Output the [x, y] coordinate of the center of the cell containing the given text.  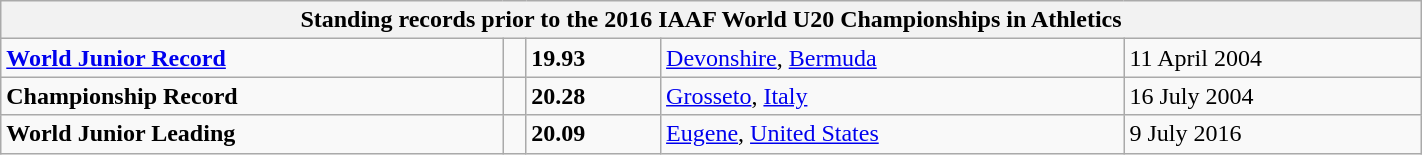
Devonshire, Bermuda [892, 58]
Standing records prior to the 2016 IAAF World U20 Championships in Athletics [711, 20]
16 July 2004 [1272, 96]
World Junior Leading [252, 134]
11 April 2004 [1272, 58]
Championship Record [252, 96]
Eugene, United States [892, 134]
20.28 [594, 96]
Grosseto, Italy [892, 96]
9 July 2016 [1272, 134]
19.93 [594, 58]
20.09 [594, 134]
World Junior Record [252, 58]
